Scan for the cell matching the given text and deliver its (x, y) coordinate at center. 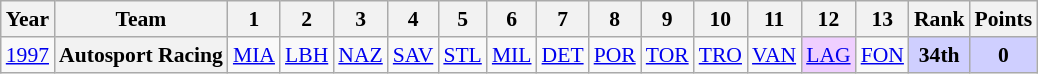
MIL (512, 55)
5 (462, 19)
1 (254, 19)
34th (940, 55)
0 (1003, 55)
MIA (254, 55)
10 (720, 19)
TOR (668, 55)
TRO (720, 55)
3 (360, 19)
13 (882, 19)
9 (668, 19)
1997 (28, 55)
LBH (306, 55)
LAG (828, 55)
11 (774, 19)
8 (615, 19)
VAN (774, 55)
2 (306, 19)
Rank (940, 19)
12 (828, 19)
Autosport Racing (141, 55)
NAZ (360, 55)
4 (414, 19)
DET (563, 55)
6 (512, 19)
7 (563, 19)
POR (615, 55)
STL (462, 55)
FON (882, 55)
Year (28, 19)
Team (141, 19)
Points (1003, 19)
SAV (414, 55)
